Identify which cell holds the provided text, then report its [x, y] central coordinate. 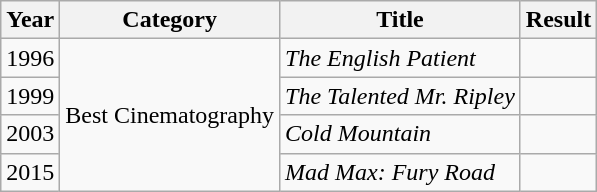
1999 [30, 96]
1996 [30, 58]
Cold Mountain [400, 134]
The Talented Mr. Ripley [400, 96]
Year [30, 20]
Category [170, 20]
Title [400, 20]
Best Cinematography [170, 115]
The English Patient [400, 58]
2003 [30, 134]
Mad Max: Fury Road [400, 172]
2015 [30, 172]
Result [558, 20]
